Extract the [x, y] coordinate from the center of the cell holding the provided text.  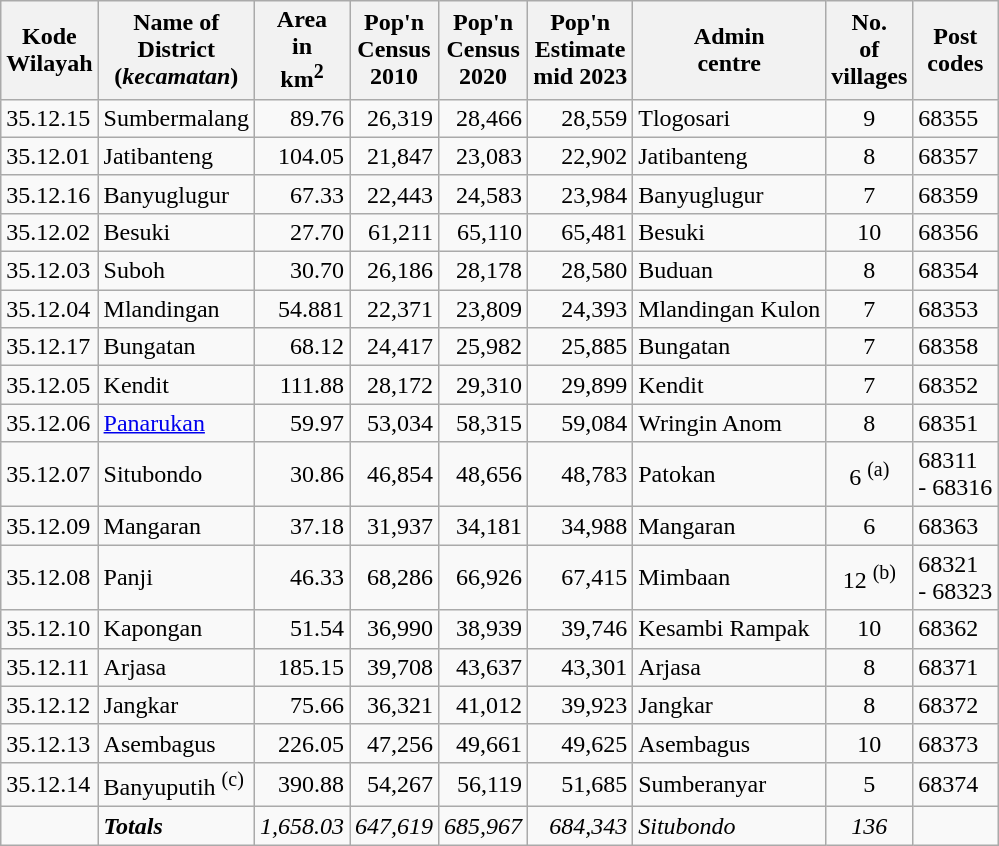
25,885 [580, 347]
Area in km2 [302, 50]
390.88 [302, 784]
39,923 [580, 705]
35.12.05 [50, 385]
Postcodes [956, 50]
67,415 [580, 578]
29,310 [484, 385]
66,926 [484, 578]
28,172 [394, 385]
Pop'nCensus2020 [484, 50]
35.12.16 [50, 194]
Banyuputih (c) [176, 784]
47,256 [394, 743]
28,178 [484, 271]
68,286 [394, 578]
647,619 [394, 826]
35.12.12 [50, 705]
29,899 [580, 385]
Patokan [730, 474]
24,417 [394, 347]
46.33 [302, 578]
Kode Wilayah [50, 50]
89.76 [302, 118]
226.05 [302, 743]
34,988 [580, 526]
28,580 [580, 271]
35.12.02 [50, 232]
30.86 [302, 474]
Mimbaan [730, 578]
39,708 [394, 667]
68357 [956, 156]
104.05 [302, 156]
136 [870, 826]
Sumbermalang [176, 118]
22,902 [580, 156]
22,371 [394, 309]
35.12.03 [50, 271]
34,181 [484, 526]
37.18 [302, 526]
68352 [956, 385]
Kesambi Rampak [730, 629]
111.88 [302, 385]
75.66 [302, 705]
49,625 [580, 743]
48,656 [484, 474]
68353 [956, 309]
49,661 [484, 743]
28,559 [580, 118]
68356 [956, 232]
68321- 68323 [956, 578]
Buduan [730, 271]
30.70 [302, 271]
35.12.08 [50, 578]
39,746 [580, 629]
26,186 [394, 271]
68372 [956, 705]
59.97 [302, 423]
Tlogosari [730, 118]
24,393 [580, 309]
6 [870, 526]
36,321 [394, 705]
35.12.06 [50, 423]
9 [870, 118]
31,937 [394, 526]
58,315 [484, 423]
35.12.17 [50, 347]
35.12.11 [50, 667]
61,211 [394, 232]
68354 [956, 271]
Sumberanyar [730, 784]
Wringin Anom [730, 423]
5 [870, 784]
684,343 [580, 826]
35.12.13 [50, 743]
24,583 [484, 194]
Pop'nCensus2010 [394, 50]
25,982 [484, 347]
Pop'nEstimatemid 2023 [580, 50]
685,967 [484, 826]
68355 [956, 118]
68363 [956, 526]
6 (a) [870, 474]
68351 [956, 423]
65,481 [580, 232]
54.881 [302, 309]
53,034 [394, 423]
51.54 [302, 629]
68358 [956, 347]
Totals [176, 826]
68359 [956, 194]
Panji [176, 578]
35.12.04 [50, 309]
35.12.01 [50, 156]
38,939 [484, 629]
Mlandingan [176, 309]
Kapongan [176, 629]
68374 [956, 784]
Mlandingan Kulon [730, 309]
68.12 [302, 347]
67.33 [302, 194]
Name ofDistrict(kecamatan) [176, 50]
35.12.14 [50, 784]
185.15 [302, 667]
36,990 [394, 629]
Suboh [176, 271]
23,984 [580, 194]
No. ofvillages [870, 50]
48,783 [580, 474]
Panarukan [176, 423]
21,847 [394, 156]
51,685 [580, 784]
35.12.10 [50, 629]
46,854 [394, 474]
54,267 [394, 784]
68362 [956, 629]
Admincentre [730, 50]
27.70 [302, 232]
65,110 [484, 232]
56,119 [484, 784]
35.12.07 [50, 474]
22,443 [394, 194]
1,658.03 [302, 826]
23,083 [484, 156]
43,301 [580, 667]
41,012 [484, 705]
28,466 [484, 118]
68311- 68316 [956, 474]
43,637 [484, 667]
35.12.15 [50, 118]
23,809 [484, 309]
68371 [956, 667]
35.12.09 [50, 526]
12 (b) [870, 578]
68373 [956, 743]
59,084 [580, 423]
26,319 [394, 118]
